Locate the cell with the specified text and output its (X, Y) center coordinate. 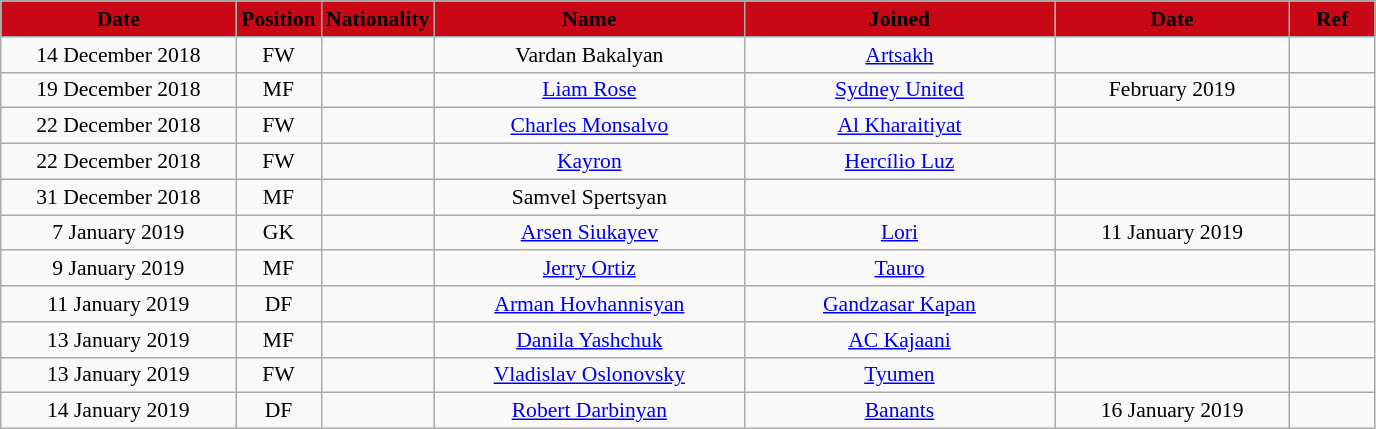
Gandzasar Kapan (899, 304)
Artsakh (899, 55)
Tyumen (899, 375)
Al Kharaitiyat (899, 126)
Jerry Ortiz (589, 269)
Sydney United (899, 90)
Vladislav Oslonovsky (589, 375)
Arman Hovhannisyan (589, 304)
Tauro (899, 269)
Name (589, 19)
14 December 2018 (118, 55)
Banants (899, 411)
16 January 2019 (1172, 411)
Ref (1332, 19)
Liam Rose (589, 90)
Joined (899, 19)
Samvel Spertsyan (589, 197)
Charles Monsalvo (589, 126)
Hercílio Luz (899, 162)
19 December 2018 (118, 90)
February 2019 (1172, 90)
Lori (899, 233)
Kayron (589, 162)
14 January 2019 (118, 411)
AC Kajaani (899, 340)
Vardan Bakalyan (589, 55)
7 January 2019 (118, 233)
GK (278, 233)
Nationality (378, 19)
9 January 2019 (118, 269)
31 December 2018 (118, 197)
Arsen Siukayev (589, 233)
Robert Darbinyan (589, 411)
Position (278, 19)
Danila Yashchuk (589, 340)
